Locate the cell with the specified text and output its (X, Y) center coordinate. 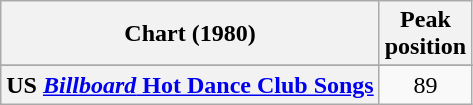
Peakposition (425, 34)
US Billboard Hot Dance Club Songs (190, 85)
Chart (1980) (190, 34)
89 (425, 85)
